Find where the given text appears and provide that cell's center as (X, Y) coordinate. 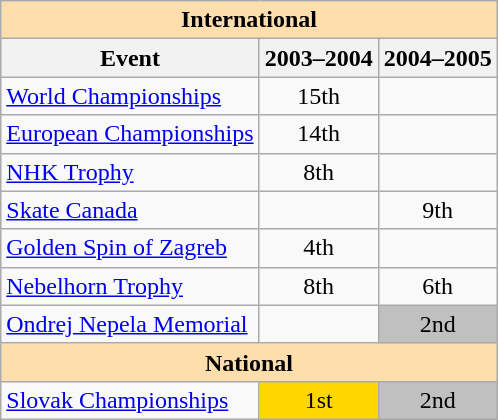
6th (438, 286)
2003–2004 (318, 58)
World Championships (130, 96)
Golden Spin of Zagreb (130, 248)
International (249, 20)
National (249, 362)
1st (318, 400)
15th (318, 96)
NHK Trophy (130, 172)
European Championships (130, 134)
Event (130, 58)
14th (318, 134)
Ondrej Nepela Memorial (130, 324)
2004–2005 (438, 58)
4th (318, 248)
Slovak Championships (130, 400)
Nebelhorn Trophy (130, 286)
Skate Canada (130, 210)
9th (438, 210)
